Find where the given text appears and provide that cell's center as [x, y] coordinate. 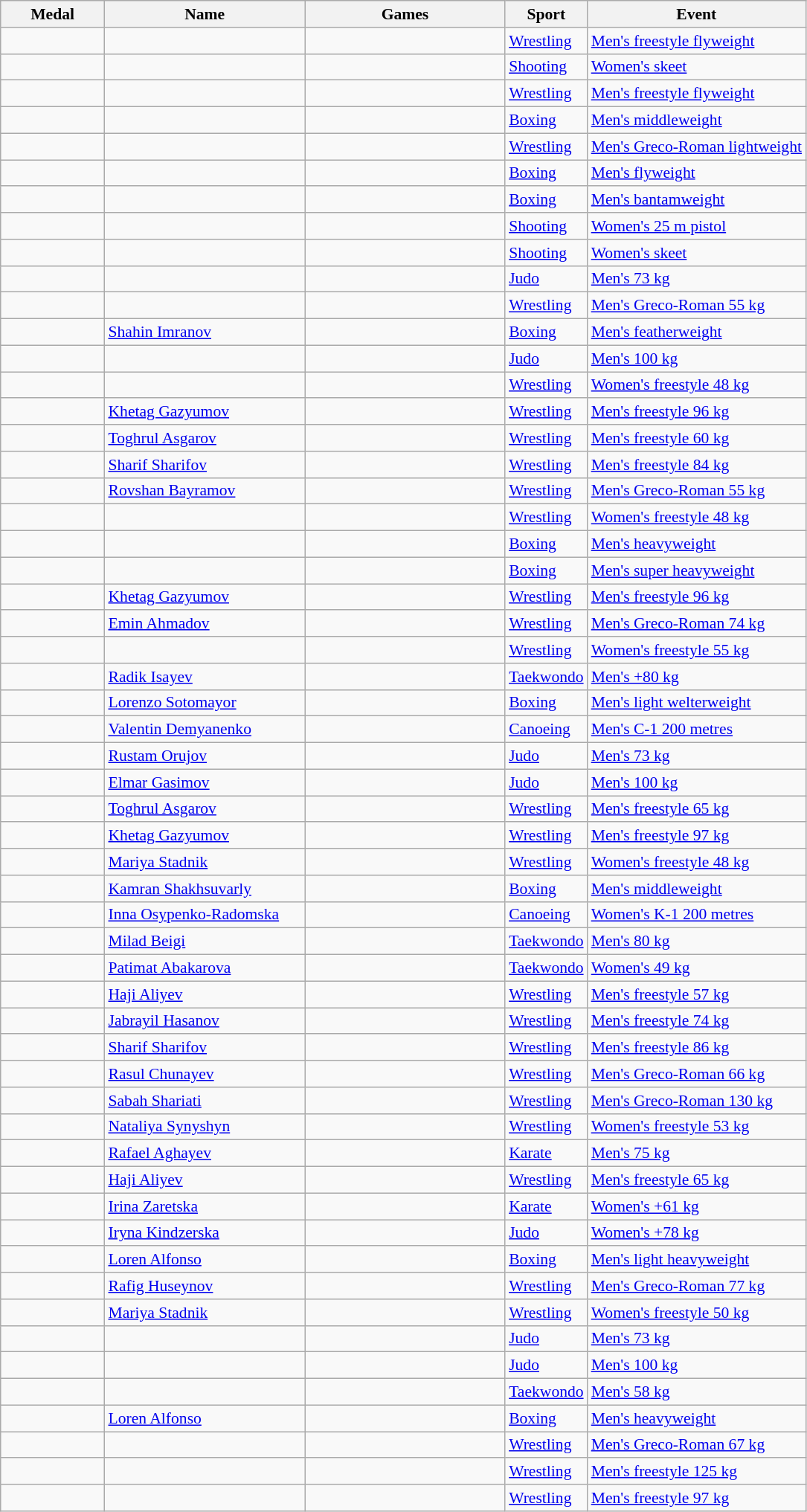
Shahin Imranov [204, 332]
Jabrayil Hasanov [204, 1021]
Women's 49 kg [696, 968]
Men's C-1 200 metres [696, 730]
Men's light welterweight [696, 703]
Lorenzo Sotomayor [204, 703]
Women's freestyle 55 kg [696, 650]
Men's Greco-Roman lightweight [696, 147]
Women's K-1 200 metres [696, 915]
Men's Greco-Roman 66 kg [696, 1074]
Games [405, 14]
Valentin Demyanenko [204, 730]
Rafig Huseynov [204, 1286]
Men's freestyle 74 kg [696, 1021]
Men's Greco-Roman 77 kg [696, 1286]
Men's freestyle 125 kg [696, 1472]
Elmar Gasimov [204, 782]
Rustam Orujov [204, 756]
Men's 58 kg [696, 1392]
Women's +61 kg [696, 1206]
Sport [546, 14]
Men's 75 kg [696, 1154]
Medal [53, 14]
Men's freestyle 86 kg [696, 1048]
Men's freestyle 60 kg [696, 438]
Name [204, 14]
Men's freestyle 84 kg [696, 465]
Men's featherweight [696, 332]
Radik Isayev [204, 677]
Sabah Shariati [204, 1101]
Rovshan Bayramov [204, 491]
Men's +80 kg [696, 677]
Milad Beigi [204, 942]
Women's +78 kg [696, 1233]
Nataliya Synyshyn [204, 1127]
Men's Greco-Roman 74 kg [696, 624]
Men's bantamweight [696, 200]
Patimat Abakarova [204, 968]
Women's freestyle 50 kg [696, 1313]
Men's super heavyweight [696, 570]
Men's 80 kg [696, 942]
Iryna Kindzerska [204, 1233]
Inna Osypenko-Radomska [204, 915]
Emin Ahmadov [204, 624]
Women's freestyle 53 kg [696, 1127]
Women's 25 m pistol [696, 226]
Men's light heavyweight [696, 1260]
Rasul Chunayev [204, 1074]
Irina Zaretska [204, 1206]
Men's Greco-Roman 67 kg [696, 1445]
Kamran Shakhsuvarly [204, 889]
Men's Greco-Roman 130 kg [696, 1101]
Event [696, 14]
Men's freestyle 57 kg [696, 994]
Rafael Aghayev [204, 1154]
Men's flyweight [696, 173]
